Identify which cell holds the provided text, then report its (x, y) central coordinate. 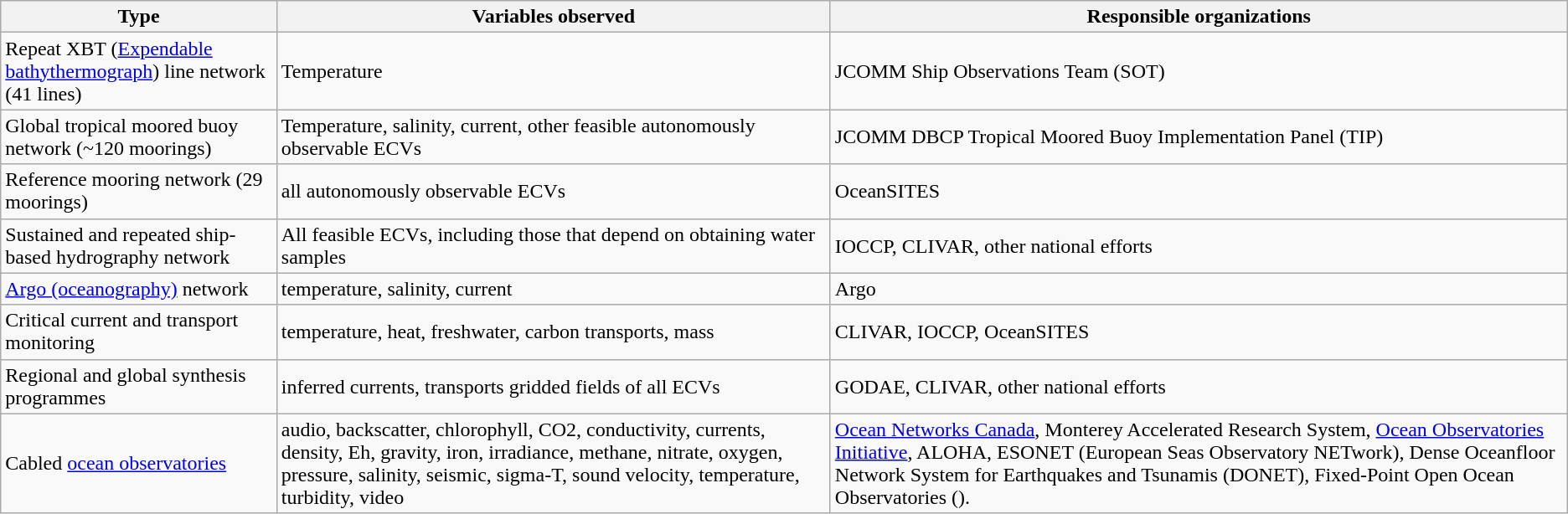
all autonomously observable ECVs (553, 191)
temperature, heat, freshwater, carbon transports, mass (553, 332)
Variables observed (553, 17)
Regional and global synthesis programmes (139, 387)
JCOMM Ship Observations Team (SOT) (1199, 71)
Responsible organizations (1199, 17)
Argo (1199, 289)
Temperature, salinity, current, other feasible autonomously observable ECVs (553, 137)
inferred currents, transports gridded fields of all ECVs (553, 387)
CLIVAR, IOCCP, OceanSITES (1199, 332)
Global tropical moored buoy network (~120 moorings) (139, 137)
JCOMM DBCP Tropical Moored Buoy Implementation Panel (TIP) (1199, 137)
Argo (oceanography) network (139, 289)
Repeat XBT (Expendable bathythermograph) line network (41 lines) (139, 71)
Reference mooring network (29 moorings) (139, 191)
Temperature (553, 71)
temperature, salinity, current (553, 289)
Sustained and repeated ship-based hydrography network (139, 246)
IOCCP, CLIVAR, other national efforts (1199, 246)
Type (139, 17)
All feasible ECVs, including those that depend on obtaining water samples (553, 246)
OceanSITES (1199, 191)
Critical current and transport monitoring (139, 332)
Cabled ocean observatories (139, 464)
GODAE, CLIVAR, other national efforts (1199, 387)
